Pinpoint the cell where the given text exists, returning its (x, y) midpoint coordinate. 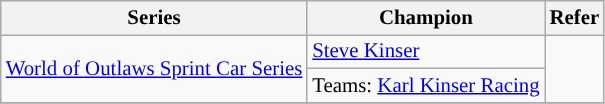
Steve Kinser (426, 51)
Refer (574, 18)
Champion (426, 18)
Series (154, 18)
World of Outlaws Sprint Car Series (154, 68)
Teams: Karl Kinser Racing (426, 85)
